Return the [X, Y] coordinate for the center point of the cell that contains the specified text.  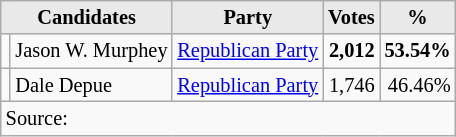
2,012 [351, 51]
Party [248, 17]
Candidates [87, 17]
% [418, 17]
Jason W. Murphey [91, 51]
1,746 [351, 85]
Votes [351, 17]
Dale Depue [91, 85]
Source: [228, 118]
53.54% [418, 51]
46.46% [418, 85]
